For the text-containing cell, return its midpoint in [x, y] coordinate format. 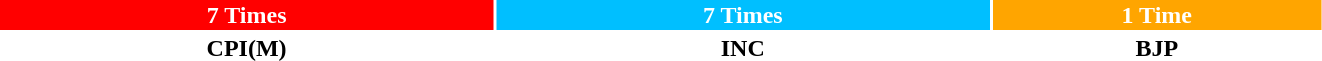
1 Time [1156, 15]
